Find where the given text appears and provide that cell's center as [x, y] coordinate. 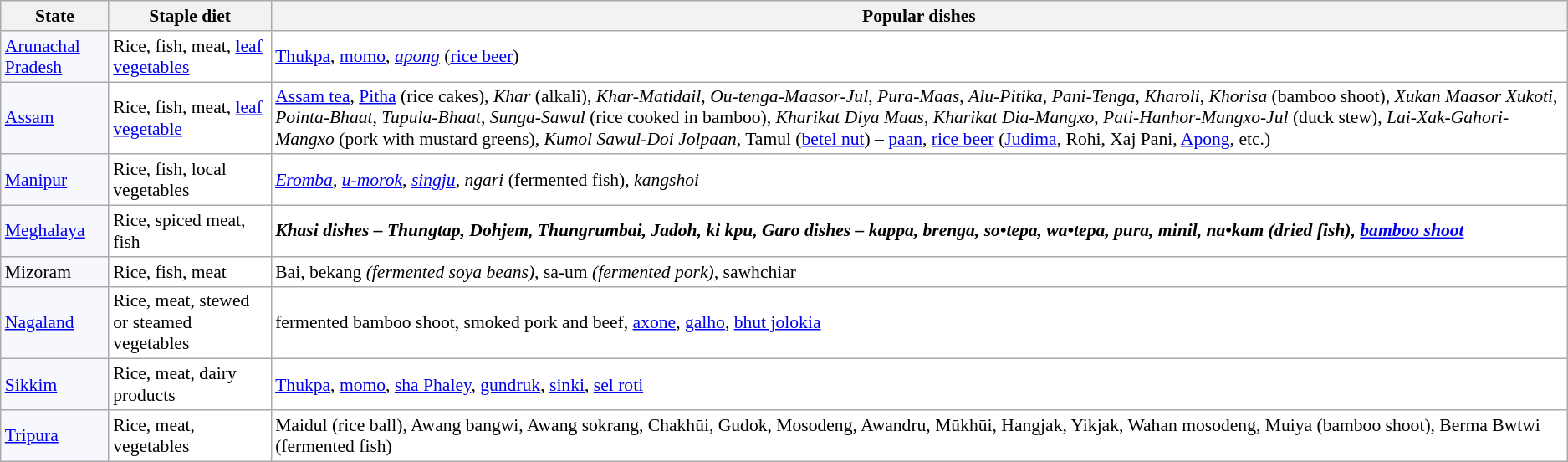
Rice, meat, vegetables [190, 435]
Tripura [55, 435]
Manipur [55, 181]
Eromba, u-morok, singju, ngari (fermented fish), kangshoi [919, 181]
Popular dishes [919, 16]
Assam [55, 119]
Rice, fish, local vegetables [190, 181]
Arunachal Pradesh [55, 57]
fermented bamboo shoot, smoked pork and beef, axone, galho, bhut jolokia [919, 323]
Sikkim [55, 385]
Rice, fish, meat [190, 272]
Thukpa, momo, sha Phaley, gundruk, sinki, sel roti [919, 385]
Meghalaya [55, 231]
State [55, 16]
Bai, bekang (fermented soya beans), sa-um (fermented pork), sawhchiar [919, 272]
Rice, meat, dairy products [190, 385]
Mizoram [55, 272]
Rice, spiced meat, fish [190, 231]
Thukpa, momo, apong (rice beer) [919, 57]
Rice, fish, meat, leaf vegetable [190, 119]
Rice, meat, stewed or steamed vegetables [190, 323]
Nagaland [55, 323]
Staple diet [190, 16]
Rice, fish, meat, leaf vegetables [190, 57]
